Find where the given text appears and provide that cell's center as (X, Y) coordinate. 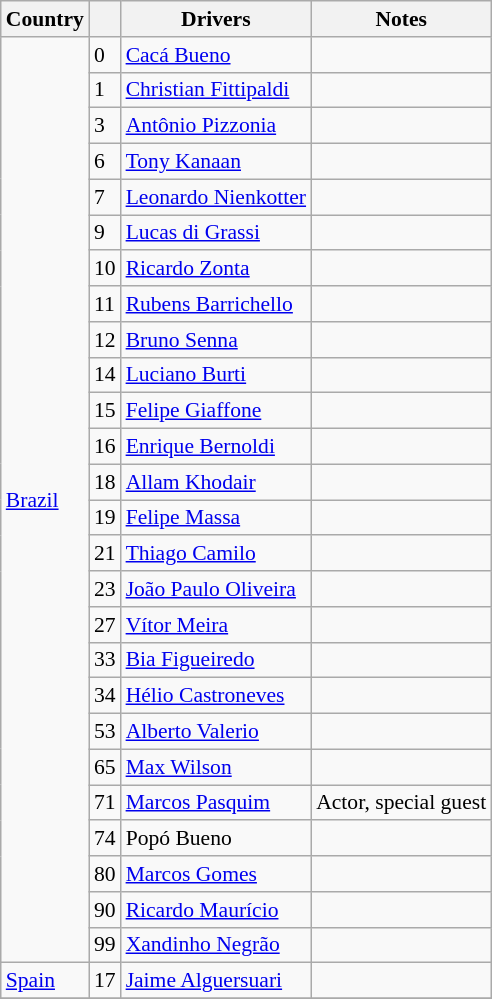
Rubens Barrichello (216, 304)
15 (105, 411)
90 (105, 910)
Spain (45, 981)
Alberto Valerio (216, 732)
Notes (401, 19)
17 (105, 981)
Enrique Bernoldi (216, 447)
11 (105, 304)
Max Wilson (216, 767)
Antônio Pizzonia (216, 126)
Popó Bueno (216, 839)
Vítor Meira (216, 625)
16 (105, 447)
65 (105, 767)
João Paulo Oliveira (216, 589)
Thiago Camilo (216, 554)
Allam Khodair (216, 482)
71 (105, 803)
53 (105, 732)
18 (105, 482)
Cacá Bueno (216, 55)
19 (105, 518)
14 (105, 375)
Bruno Senna (216, 340)
27 (105, 625)
6 (105, 162)
3 (105, 126)
12 (105, 340)
Lucas di Grassi (216, 233)
21 (105, 554)
0 (105, 55)
1 (105, 90)
Jaime Alguersuari (216, 981)
Hélio Castroneves (216, 696)
Bia Figueiredo (216, 660)
Felipe Giaffone (216, 411)
9 (105, 233)
23 (105, 589)
Ricardo Zonta (216, 269)
Country (45, 19)
Xandinho Negrão (216, 945)
80 (105, 874)
Drivers (216, 19)
Christian Fittipaldi (216, 90)
34 (105, 696)
Marcos Pasquim (216, 803)
Marcos Gomes (216, 874)
33 (105, 660)
Ricardo Maurício (216, 910)
Tony Kanaan (216, 162)
Brazil (45, 500)
99 (105, 945)
Actor, special guest (401, 803)
74 (105, 839)
Luciano Burti (216, 375)
7 (105, 197)
10 (105, 269)
Felipe Massa (216, 518)
Leonardo Nienkotter (216, 197)
